Detect which cell encompasses the target text, then output its (x, y) center coordinate. 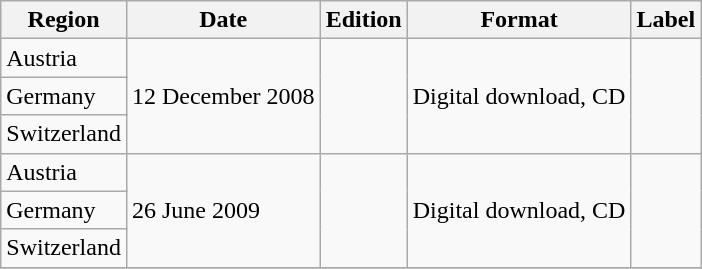
Date (223, 20)
Label (666, 20)
Region (64, 20)
12 December 2008 (223, 96)
Format (519, 20)
26 June 2009 (223, 210)
Edition (364, 20)
